Find where the given text appears and provide that cell's center as [x, y] coordinate. 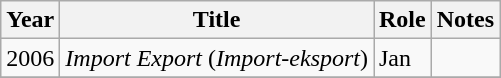
Jan [403, 58]
Import Export (Import-eksport) [217, 58]
2006 [30, 58]
Title [217, 20]
Notes [465, 20]
Role [403, 20]
Year [30, 20]
